Find where the given text appears and provide that cell's center as (x, y) coordinate. 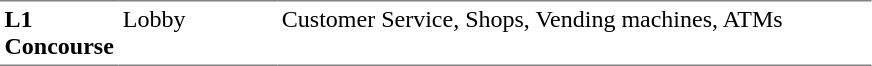
Customer Service, Shops, Vending machines, ATMs (574, 33)
Lobby (198, 33)
L1Concourse (59, 33)
